Output the (X, Y) coordinate of the center of the cell containing the given text.  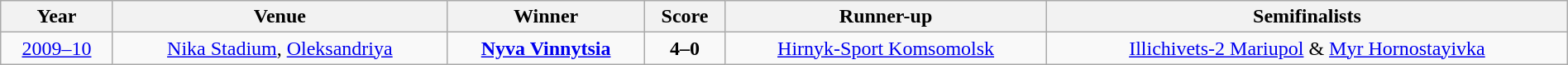
Nyva Vinnytsia (546, 48)
4–0 (685, 48)
Nika Stadium, Oleksandriya (280, 48)
Runner-up (885, 17)
Semifinalists (1307, 17)
Hirnyk-Sport Komsomolsk (885, 48)
Winner (546, 17)
Venue (280, 17)
Year (56, 17)
Score (685, 17)
Illichivets-2 Mariupol & Myr Hornostayivka (1307, 48)
2009–10 (56, 48)
